Extract the (x, y) coordinate from the center of the cell holding the provided text.  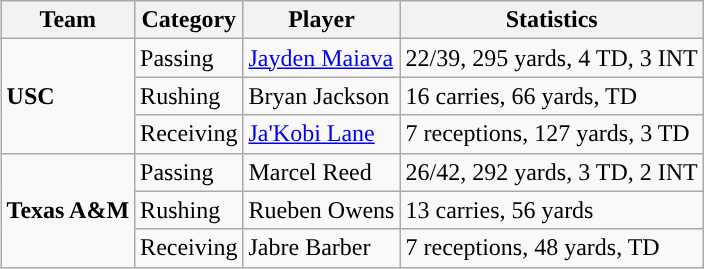
Texas A&M (68, 210)
Rueben Owens (322, 210)
26/42, 292 yards, 3 TD, 2 INT (552, 172)
7 receptions, 48 yards, TD (552, 248)
13 carries, 56 yards (552, 210)
Jabre Barber (322, 248)
Category (189, 20)
Player (322, 20)
USC (68, 96)
Bryan Jackson (322, 96)
Statistics (552, 20)
Jayden Maiava (322, 58)
Marcel Reed (322, 172)
16 carries, 66 yards, TD (552, 96)
22/39, 295 yards, 4 TD, 3 INT (552, 58)
7 receptions, 127 yards, 3 TD (552, 134)
Ja'Kobi Lane (322, 134)
Team (68, 20)
